Determine the [X, Y] coordinate at the center of the cell enclosing the given text.  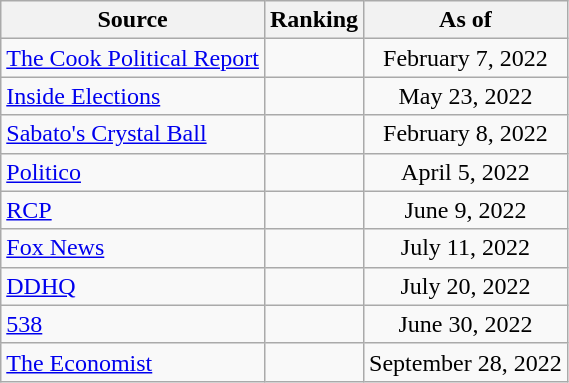
The Cook Political Report [133, 58]
June 9, 2022 [466, 210]
RCP [133, 210]
July 11, 2022 [466, 248]
DDHQ [133, 286]
The Economist [133, 362]
Source [133, 20]
Sabato's Crystal Ball [133, 134]
February 8, 2022 [466, 134]
April 5, 2022 [466, 172]
Ranking [314, 20]
June 30, 2022 [466, 324]
As of [466, 20]
Fox News [133, 248]
May 23, 2022 [466, 96]
Inside Elections [133, 96]
July 20, 2022 [466, 286]
September 28, 2022 [466, 362]
February 7, 2022 [466, 58]
538 [133, 324]
Politico [133, 172]
